Provide the [X, Y] coordinate of the cell's center where the given text is located.  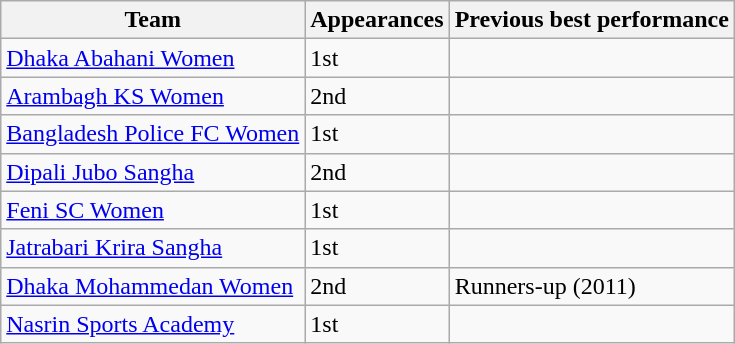
Bangladesh Police FC Women [153, 134]
Dhaka Mohammedan Women [153, 286]
Previous best performance [592, 20]
Runners-up (2011) [592, 286]
Dhaka Abahani Women [153, 58]
Dipali Jubo Sangha [153, 172]
Appearances [377, 20]
Team [153, 20]
Arambagh KS Women [153, 96]
Feni SC Women [153, 210]
Nasrin Sports Academy [153, 324]
Jatrabari Krira Sangha [153, 248]
